Return the [x, y] coordinate for the center point of the cell that contains the specified text.  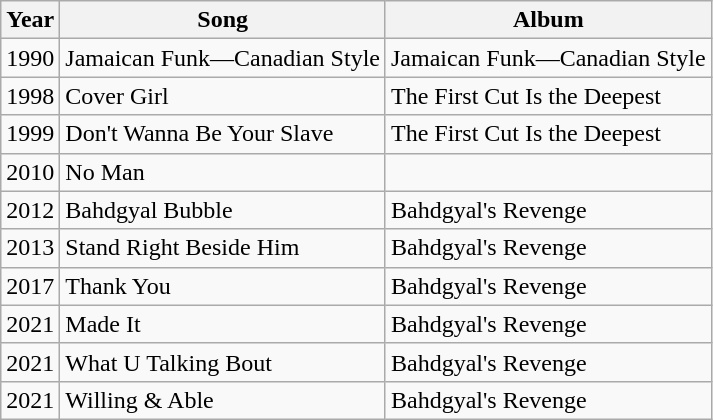
1998 [30, 96]
No Man [223, 172]
Willing & Able [223, 400]
Year [30, 20]
Don't Wanna Be Your Slave [223, 134]
Album [548, 20]
Stand Right Beside Him [223, 248]
2012 [30, 210]
Thank You [223, 286]
Bahdgyal Bubble [223, 210]
Made It [223, 324]
Cover Girl [223, 96]
2010 [30, 172]
1990 [30, 58]
2017 [30, 286]
1999 [30, 134]
2013 [30, 248]
Song [223, 20]
What U Talking Bout [223, 362]
